Pinpoint the cell where the given text exists, returning its (x, y) midpoint coordinate. 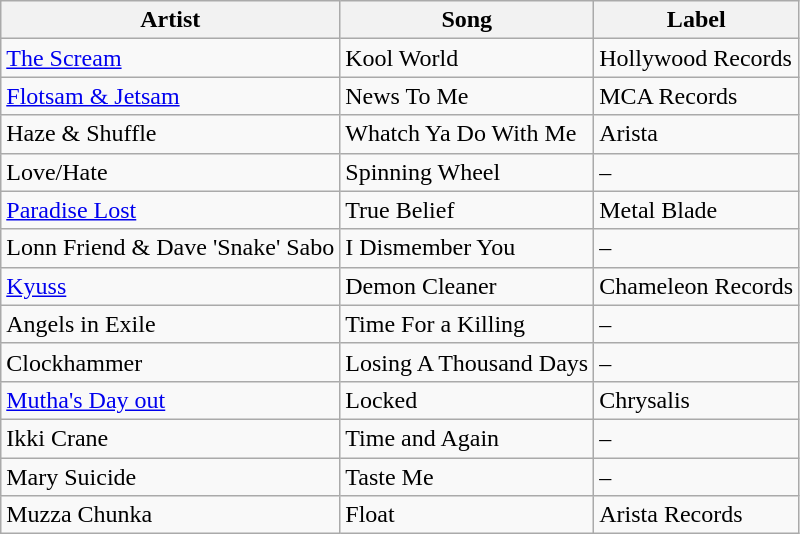
Metal Blade (696, 210)
I Dismember You (467, 248)
Arista (696, 134)
Demon Cleaner (467, 286)
Paradise Lost (170, 210)
News To Me (467, 96)
Lonn Friend & Dave 'Snake' Sabo (170, 248)
Time For a Killing (467, 324)
Time and Again (467, 438)
Float (467, 515)
The Scream (170, 58)
Chameleon Records (696, 286)
Hollywood Records (696, 58)
Losing A Thousand Days (467, 362)
Song (467, 20)
Muzza Chunka (170, 515)
Kool World (467, 58)
Taste Me (467, 477)
Kyuss (170, 286)
Ikki Crane (170, 438)
Spinning Wheel (467, 172)
Label (696, 20)
Clockhammer (170, 362)
Whatch Ya Do With Me (467, 134)
Flotsam & Jetsam (170, 96)
Artist (170, 20)
Angels in Exile (170, 324)
Locked (467, 400)
Chrysalis (696, 400)
Mary Suicide (170, 477)
Mutha's Day out (170, 400)
Love/Hate (170, 172)
MCA Records (696, 96)
Haze & Shuffle (170, 134)
Arista Records (696, 515)
True Belief (467, 210)
